Output the (X, Y) coordinate of the center of the cell containing the given text.  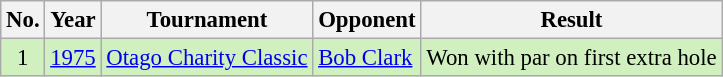
Year (73, 20)
Opponent (367, 20)
No. (23, 20)
Otago Charity Classic (207, 58)
1 (23, 58)
Bob Clark (367, 58)
1975 (73, 58)
Tournament (207, 20)
Result (572, 20)
Won with par on first extra hole (572, 58)
